Capture the cell that displays the provided text and extract its [X, Y] central coordinate. 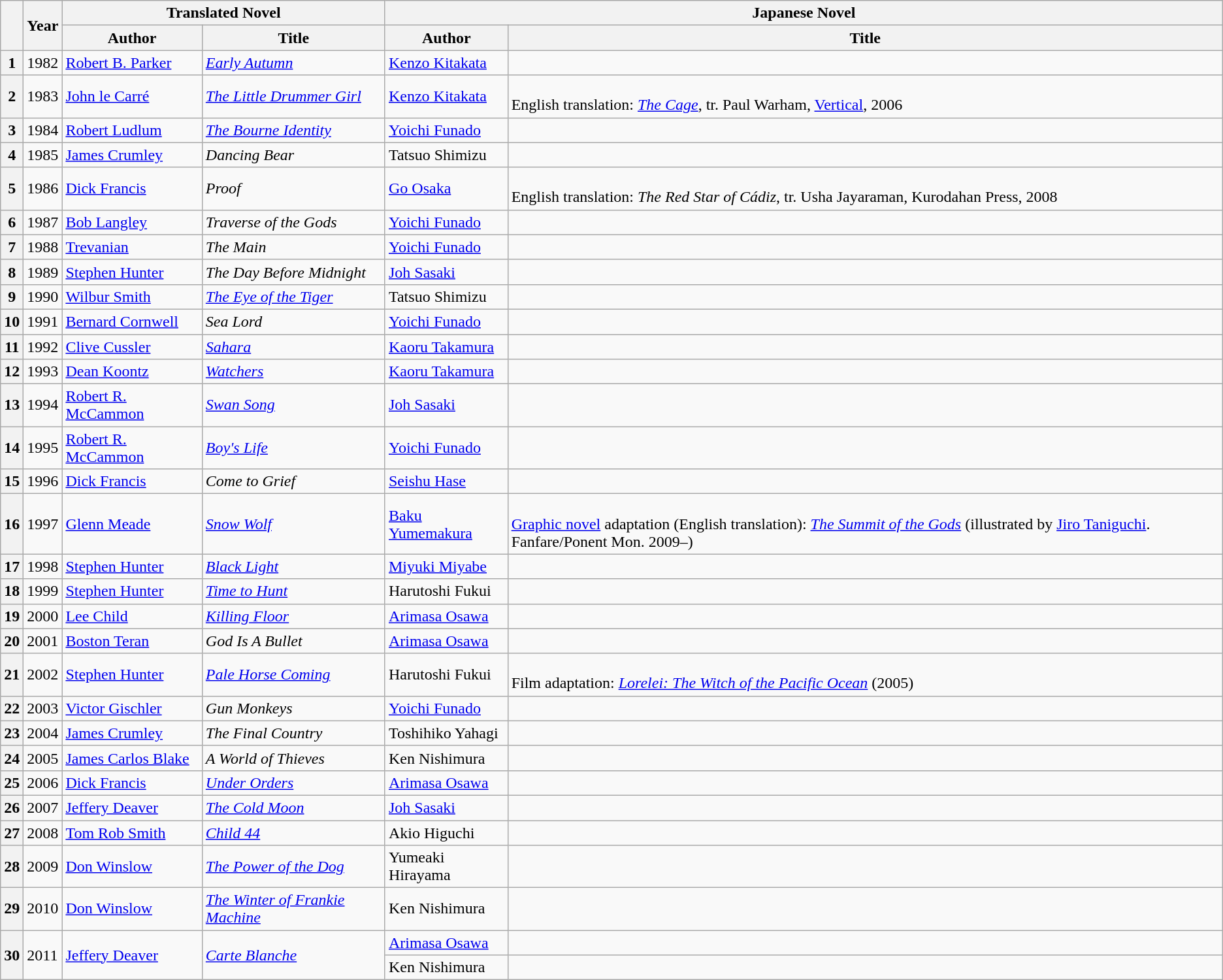
1997 [43, 524]
28 [12, 866]
1 [12, 63]
24 [12, 758]
Carte Blanche [293, 955]
15 [12, 482]
11 [12, 347]
10 [12, 321]
Bob Langley [132, 222]
Trevanian [132, 247]
2003 [43, 708]
1990 [43, 297]
5 [12, 188]
Miyuki Miyabe [446, 566]
2002 [43, 674]
Snow Wolf [293, 524]
The Winter of Frankie Machine [293, 909]
12 [12, 372]
19 [12, 616]
1986 [43, 188]
7 [12, 247]
1993 [43, 372]
English translation: The Cage, tr. Paul Warham, Vertical, 2006 [865, 97]
29 [12, 909]
2010 [43, 909]
6 [12, 222]
Boy's Life [293, 448]
Come to Grief [293, 482]
1994 [43, 405]
Wilbur Smith [132, 297]
2 [12, 97]
27 [12, 833]
The Cold Moon [293, 808]
14 [12, 448]
1983 [43, 97]
23 [12, 733]
1989 [43, 272]
8 [12, 272]
God Is A Bullet [293, 641]
Pale Horse Coming [293, 674]
2009 [43, 866]
The Little Drummer Girl [293, 97]
1984 [43, 130]
Gun Monkeys [293, 708]
9 [12, 297]
4 [12, 155]
Robert B. Parker [132, 63]
Graphic novel adaptation (English translation): The Summit of the Gods (illustrated by Jiro Taniguchi. Fanfare/Ponent Mon. 2009–) [865, 524]
The Bourne Identity [293, 130]
Japanese Novel [804, 13]
The Main [293, 247]
Akio Higuchi [446, 833]
John le Carré [132, 97]
1991 [43, 321]
1988 [43, 247]
Seishu Hase [446, 482]
1987 [43, 222]
3 [12, 130]
Boston Teran [132, 641]
Dancing Bear [293, 155]
Glenn Meade [132, 524]
Swan Song [293, 405]
Baku Yumemakura [446, 524]
1998 [43, 566]
Time to Hunt [293, 591]
Film adaptation: Lorelei: The Witch of the Pacific Ocean (2005) [865, 674]
James Carlos Blake [132, 758]
Tom Rob Smith [132, 833]
Robert Ludlum [132, 130]
1996 [43, 482]
English translation: The Red Star of Cádiz, tr. Usha Jayaraman, Kurodahan Press, 2008 [865, 188]
20 [12, 641]
Traverse of the Gods [293, 222]
30 [12, 955]
Translated Novel [223, 13]
Proof [293, 188]
Bernard Cornwell [132, 321]
1995 [43, 448]
1999 [43, 591]
18 [12, 591]
2004 [43, 733]
Black Light [293, 566]
Toshihiko Yahagi [446, 733]
Go Osaka [446, 188]
Early Autumn [293, 63]
2007 [43, 808]
Watchers [293, 372]
The Power of the Dog [293, 866]
Yumeaki Hirayama [446, 866]
25 [12, 783]
A World of Thieves [293, 758]
Year [43, 25]
2011 [43, 955]
26 [12, 808]
13 [12, 405]
1992 [43, 347]
Under Orders [293, 783]
17 [12, 566]
Clive Cussler [132, 347]
1982 [43, 63]
Child 44 [293, 833]
Sea Lord [293, 321]
2008 [43, 833]
The Eye of the Tiger [293, 297]
Killing Floor [293, 616]
Lee Child [132, 616]
The Day Before Midnight [293, 272]
2005 [43, 758]
2000 [43, 616]
Victor Gischler [132, 708]
22 [12, 708]
2001 [43, 641]
Dean Koontz [132, 372]
1985 [43, 155]
Sahara [293, 347]
16 [12, 524]
21 [12, 674]
2006 [43, 783]
The Final Country [293, 733]
